Output the [X, Y] coordinate of the center of the cell containing the given text.  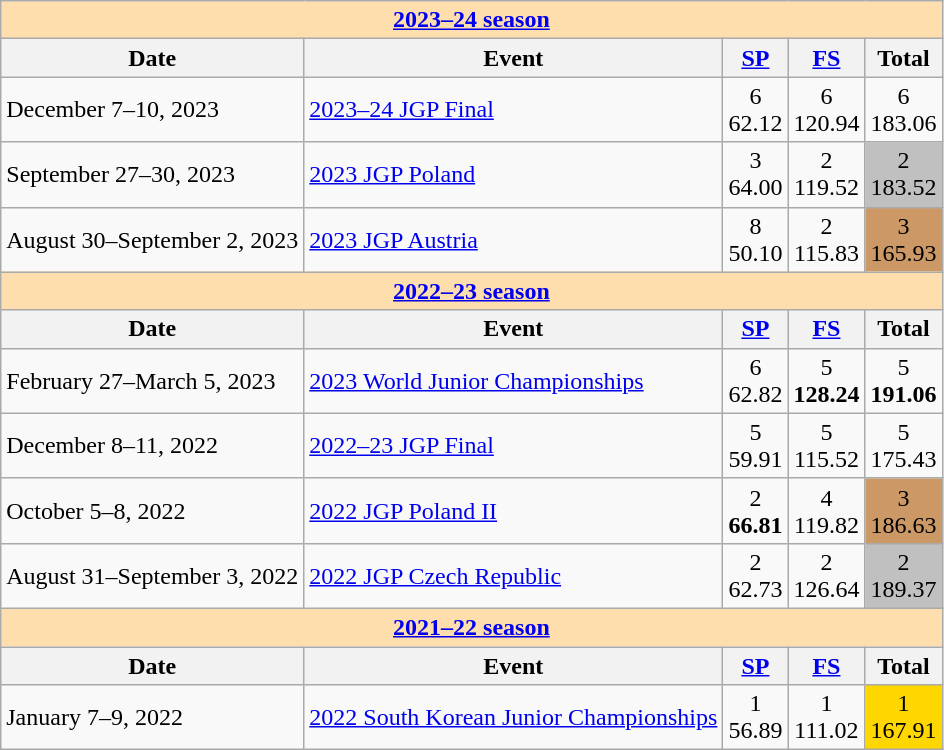
5 191.06 [904, 380]
2022 JGP Poland II [514, 510]
1 167.91 [904, 718]
2 126.64 [826, 576]
3 186.63 [904, 510]
January 7–9, 2022 [152, 718]
February 27–March 5, 2023 [152, 380]
1 111.02 [826, 718]
August 31–September 3, 2022 [152, 576]
6 62.82 [756, 380]
2 115.83 [826, 240]
2022–23 JGP Final [514, 446]
2022 South Korean Junior Championships [514, 718]
5 59.91 [756, 446]
5 115.52 [826, 446]
5 128.24 [826, 380]
6 120.94 [826, 110]
September 27–30, 2023 [152, 174]
2023 World Junior Championships [514, 380]
6 183.06 [904, 110]
2 66.81 [756, 510]
6 62.12 [756, 110]
2023 JGP Poland [514, 174]
2022 JGP Czech Republic [514, 576]
2023–24 JGP Final [514, 110]
2 119.52 [826, 174]
October 5–8, 2022 [152, 510]
2023–24 season [472, 20]
2 189.37 [904, 576]
2022–23 season [472, 291]
3 64.00 [756, 174]
December 7–10, 2023 [152, 110]
3 165.93 [904, 240]
2021–22 season [472, 627]
2 62.73 [756, 576]
8 50.10 [756, 240]
5 175.43 [904, 446]
December 8–11, 2022 [152, 446]
2 183.52 [904, 174]
4 119.82 [826, 510]
1 56.89 [756, 718]
2023 JGP Austria [514, 240]
August 30–September 2, 2023 [152, 240]
